Search for the cell housing the specified text and yield its [x, y] center coordinate. 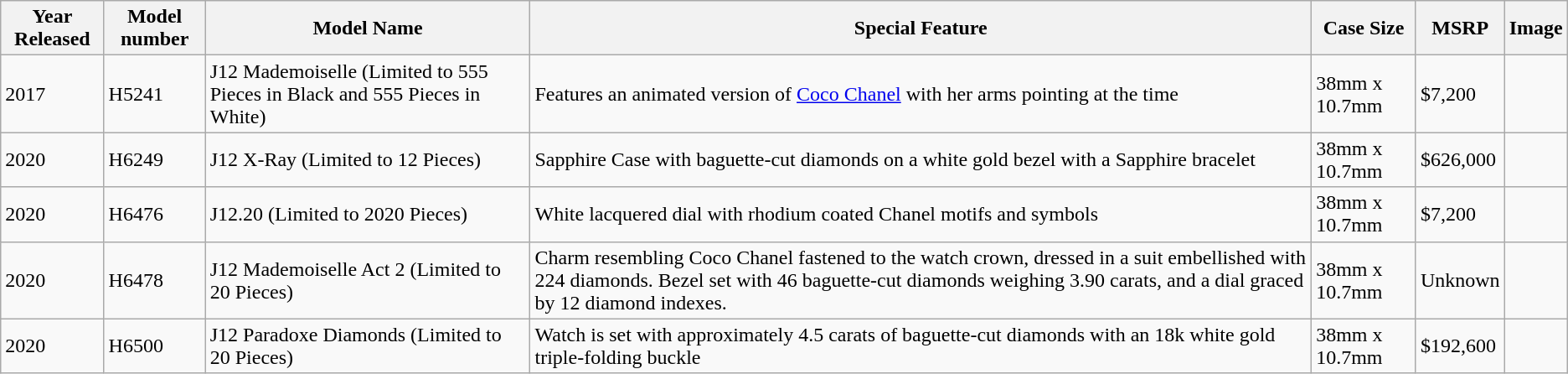
H6476 [154, 215]
H5241 [154, 94]
J12 Paradoxe Diamonds (Limited to 20 Pieces) [368, 345]
Model Name [368, 29]
Year Released [52, 29]
Case Size [1364, 29]
H6249 [154, 159]
Image [1536, 29]
H6478 [154, 280]
J12 X-Ray (Limited to 12 Pieces) [368, 159]
Unknown [1460, 280]
Model number [154, 29]
J12.20 (Limited to 2020 Pieces) [368, 215]
Features an animated version of Coco Chanel with her arms pointing at the time [921, 94]
Watch is set with approximately 4.5 carats of baguette-cut diamonds with an 18k white gold triple-folding buckle [921, 345]
$192,600 [1460, 345]
H6500 [154, 345]
J12 Mademoiselle (Limited to 555 Pieces in Black and 555 Pieces in White) [368, 94]
White lacquered dial with rhodium coated Chanel motifs and symbols [921, 215]
$626,000 [1460, 159]
Special Feature [921, 29]
J12 Mademoiselle Act 2 (Limited to 20 Pieces) [368, 280]
Sapphire Case with baguette-cut diamonds on a white gold bezel with a Sapphire bracelet [921, 159]
MSRP [1460, 29]
2017 [52, 94]
